For the text-containing cell, return its midpoint in (X, Y) coordinate format. 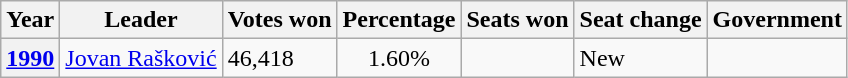
Seat change (640, 20)
Jovan Rašković (141, 58)
1990 (30, 58)
Leader (141, 20)
Government (777, 20)
1.60% (399, 58)
Percentage (399, 20)
New (640, 58)
46,418 (280, 58)
Votes won (280, 20)
Seats won (518, 20)
Year (30, 20)
